Determine the (x, y) coordinate at the center of the cell enclosing the given text.  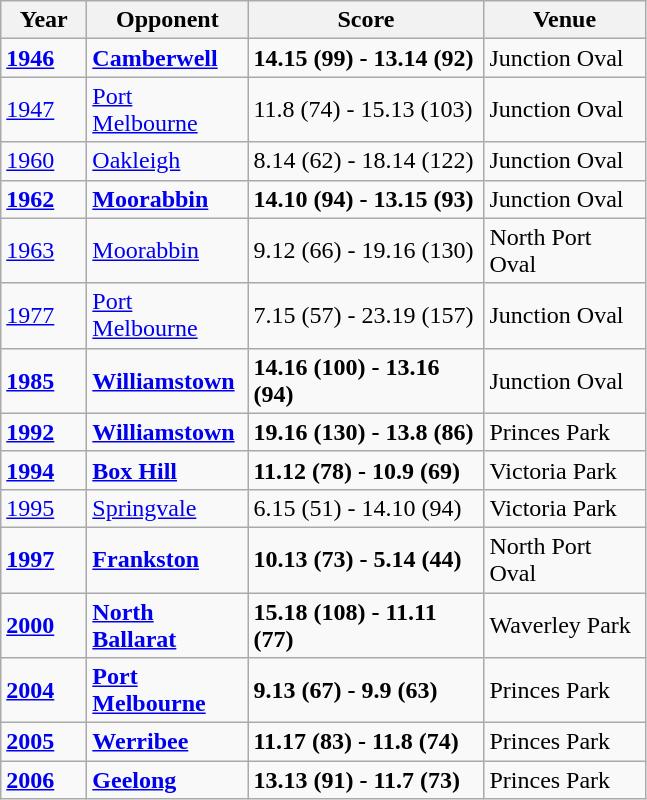
Year (44, 20)
Box Hill (168, 470)
6.15 (51) - 14.10 (94) (366, 508)
2000 (44, 624)
9.13 (67) - 9.9 (63) (366, 690)
14.15 (99) - 13.14 (92) (366, 58)
Opponent (168, 20)
1960 (44, 161)
2005 (44, 742)
Werribee (168, 742)
8.14 (62) - 18.14 (122) (366, 161)
11.12 (78) - 10.9 (69) (366, 470)
13.13 (91) - 11.7 (73) (366, 780)
Oakleigh (168, 161)
9.12 (66) - 19.16 (130) (366, 250)
Camberwell (168, 58)
1946 (44, 58)
Score (366, 20)
11.17 (83) - 11.8 (74) (366, 742)
2004 (44, 690)
Geelong (168, 780)
1985 (44, 380)
Springvale (168, 508)
Frankston (168, 560)
1962 (44, 199)
14.16 (100) - 13.16 (94) (366, 380)
1997 (44, 560)
19.16 (130) - 13.8 (86) (366, 432)
Waverley Park (564, 624)
2006 (44, 780)
1977 (44, 316)
Venue (564, 20)
14.10 (94) - 13.15 (93) (366, 199)
1963 (44, 250)
7.15 (57) - 23.19 (157) (366, 316)
1992 (44, 432)
15.18 (108) - 11.11 (77) (366, 624)
1994 (44, 470)
10.13 (73) - 5.14 (44) (366, 560)
1995 (44, 508)
1947 (44, 110)
11.8 (74) - 15.13 (103) (366, 110)
North Ballarat (168, 624)
